For the text-containing cell, return its midpoint in (x, y) coordinate format. 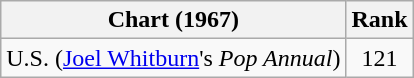
Chart (1967) (174, 20)
Rank (380, 20)
U.S. (Joel Whitburn's Pop Annual) (174, 58)
121 (380, 58)
